For the text-containing cell, return its midpoint in (X, Y) coordinate format. 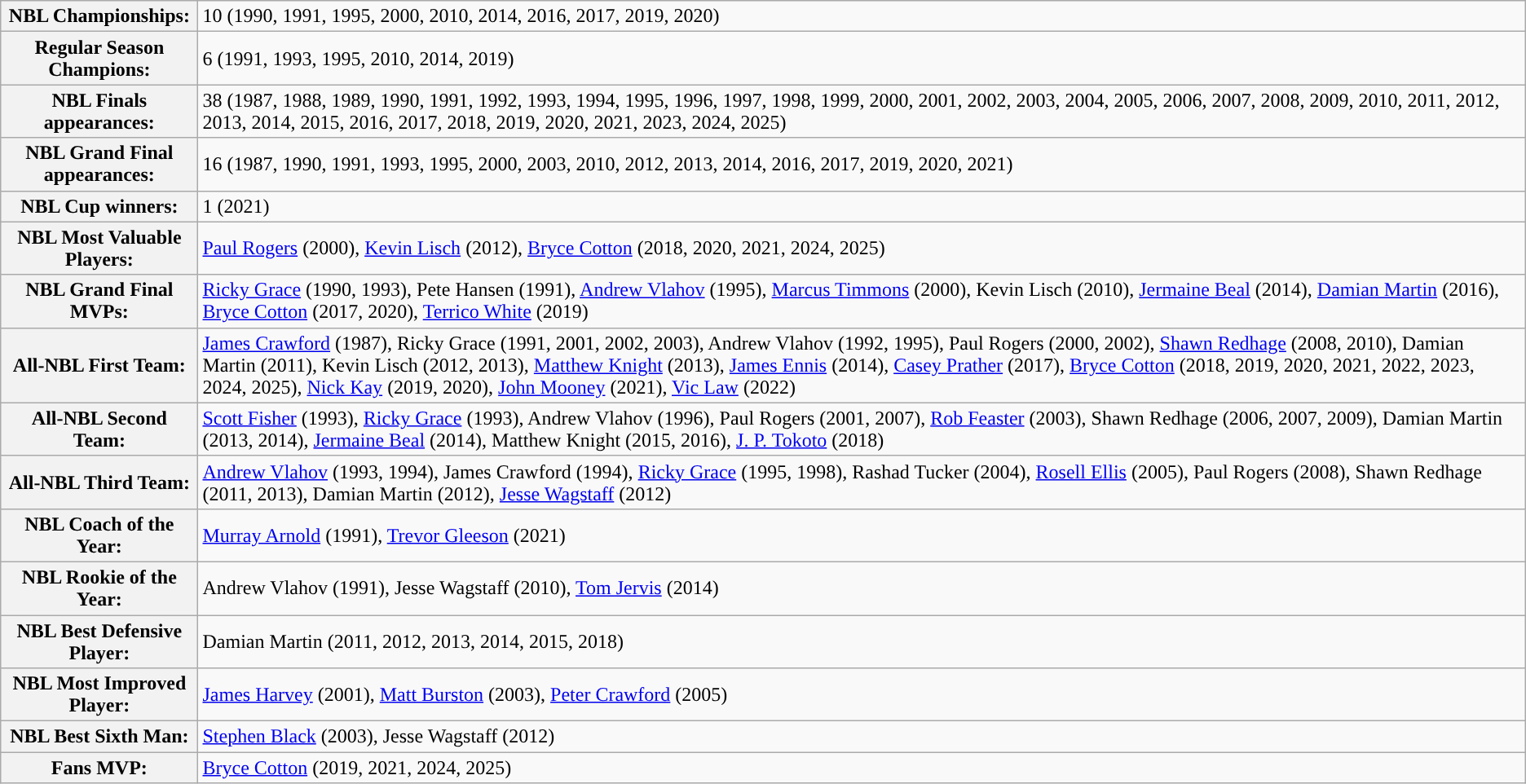
Damian Martin (2011, 2012, 2013, 2014, 2015, 2018) (862, 641)
Paul Rogers (2000), Kevin Lisch (2012), Bryce Cotton (2018, 2020, 2021, 2024, 2025) (862, 248)
Fans MVP: (99, 768)
1 (2021) (862, 206)
All-NBL Third Team: (99, 482)
Regular Season Champions: (99, 59)
NBL Championships: (99, 16)
NBL Coach of the Year: (99, 535)
6 (1991, 1993, 1995, 2010, 2014, 2019) (862, 59)
Andrew Vlahov (1991), Jesse Wagstaff (2010), Tom Jervis (2014) (862, 588)
All-NBL Second Team: (99, 429)
10 (1990, 1991, 1995, 2000, 2010, 2014, 2016, 2017, 2019, 2020) (862, 16)
NBL Finals appearances: (99, 111)
NBL Most Improved Player: (99, 694)
NBL Grand Final MVPs: (99, 302)
NBL Best Defensive Player: (99, 641)
All-NBL First Team: (99, 365)
16 (1987, 1990, 1991, 1993, 1995, 2000, 2003, 2010, 2012, 2013, 2014, 2016, 2017, 2019, 2020, 2021) (862, 165)
James Harvey (2001), Matt Burston (2003), Peter Crawford (2005) (862, 694)
NBL Best Sixth Man: (99, 737)
Stephen Black (2003), Jesse Wagstaff (2012) (862, 737)
NBL Rookie of the Year: (99, 588)
NBL Grand Final appearances: (99, 165)
NBL Cup winners: (99, 206)
Murray Arnold (1991), Trevor Gleeson (2021) (862, 535)
NBL Most Valuable Players: (99, 248)
Bryce Cotton (2019, 2021, 2024, 2025) (862, 768)
